Pinpoint the cell where the given text exists, returning its (x, y) midpoint coordinate. 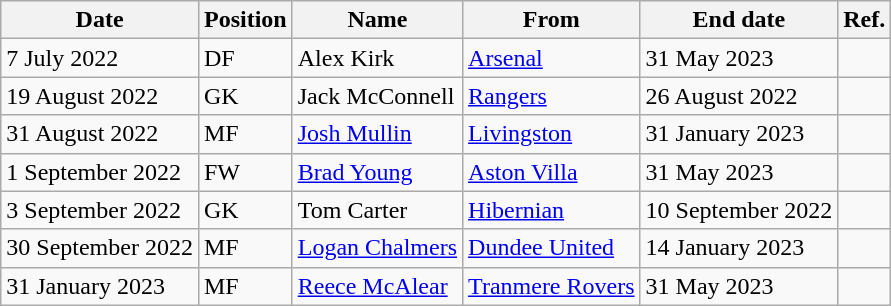
Alex Kirk (377, 58)
Brad Young (377, 172)
1 September 2022 (100, 172)
Date (100, 20)
Hibernian (552, 210)
Reece McAlear (377, 286)
Position (245, 20)
Jack McConnell (377, 96)
26 August 2022 (739, 96)
DF (245, 58)
Dundee United (552, 248)
Josh Mullin (377, 134)
19 August 2022 (100, 96)
31 August 2022 (100, 134)
Arsenal (552, 58)
7 July 2022 (100, 58)
End date (739, 20)
Logan Chalmers (377, 248)
Livingston (552, 134)
3 September 2022 (100, 210)
Tom Carter (377, 210)
Aston Villa (552, 172)
14 January 2023 (739, 248)
10 September 2022 (739, 210)
Tranmere Rovers (552, 286)
From (552, 20)
Ref. (864, 20)
FW (245, 172)
30 September 2022 (100, 248)
Name (377, 20)
Rangers (552, 96)
